Provide the (x, y) coordinate of the cell's center where the given text is located.  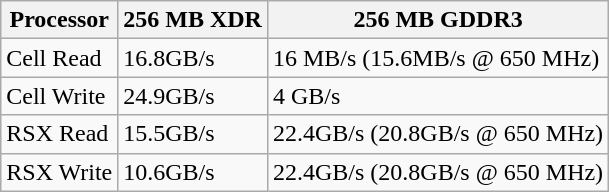
RSX Write (60, 172)
4 GB/s (438, 96)
Processor (60, 20)
Cell Read (60, 58)
15.5GB/s (193, 134)
16.8GB/s (193, 58)
16 MB/s (15.6MB/s @ 650 MHz) (438, 58)
24.9GB/s (193, 96)
Cell Write (60, 96)
10.6GB/s (193, 172)
256 MB XDR (193, 20)
RSX Read (60, 134)
256 MB GDDR3 (438, 20)
